Locate the cell with the specified text and output its [x, y] center coordinate. 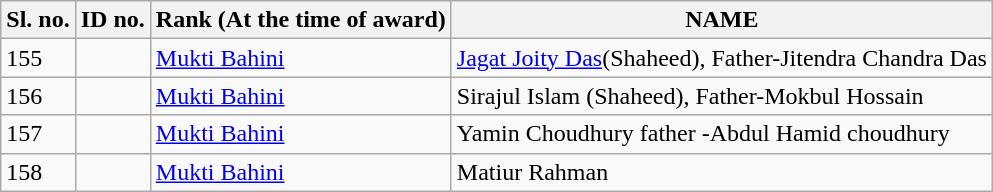
Rank (At the time of award) [300, 20]
ID no. [112, 20]
Jagat Joity Das(Shaheed), Father-Jitendra Chandra Das [722, 58]
Sirajul Islam (Shaheed), Father-Mokbul Hossain [722, 96]
Matiur Rahman [722, 172]
155 [38, 58]
158 [38, 172]
Yamin Choudhury father -Abdul Hamid choudhury [722, 134]
157 [38, 134]
NAME [722, 20]
156 [38, 96]
Sl. no. [38, 20]
